Extract the [x, y] coordinate from the center of the cell holding the provided text.  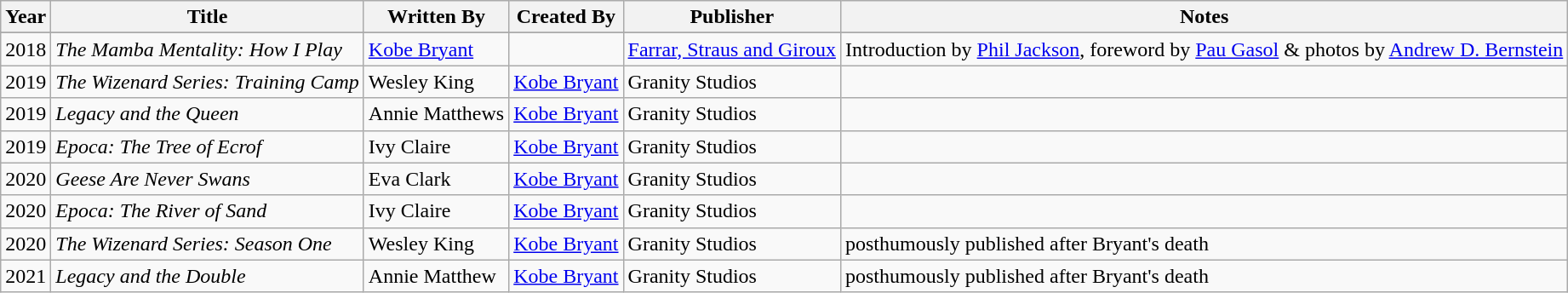
2021 [26, 276]
The Wizenard Series: Season One [208, 244]
Legacy and the Double [208, 276]
Annie Matthews [436, 114]
Epoca: The River of Sand [208, 211]
The Mamba Mentality: How I Play [208, 49]
Eva Clark [436, 179]
Written By [436, 17]
Epoca: The Tree of Ecrof [208, 146]
The Wizenard Series: Training Camp [208, 82]
Geese Are Never Swans [208, 179]
Publisher [732, 17]
Created By [566, 17]
Introduction by Phil Jackson, foreword by Pau Gasol & photos by Andrew D. Bernstein [1204, 49]
Farrar, Straus and Giroux [732, 49]
Year [26, 17]
2018 [26, 49]
Legacy and the Queen [208, 114]
Annie Matthew [436, 276]
Title [208, 17]
Notes [1204, 17]
